Return the [x, y] coordinate for the center point of the cell that contains the specified text.  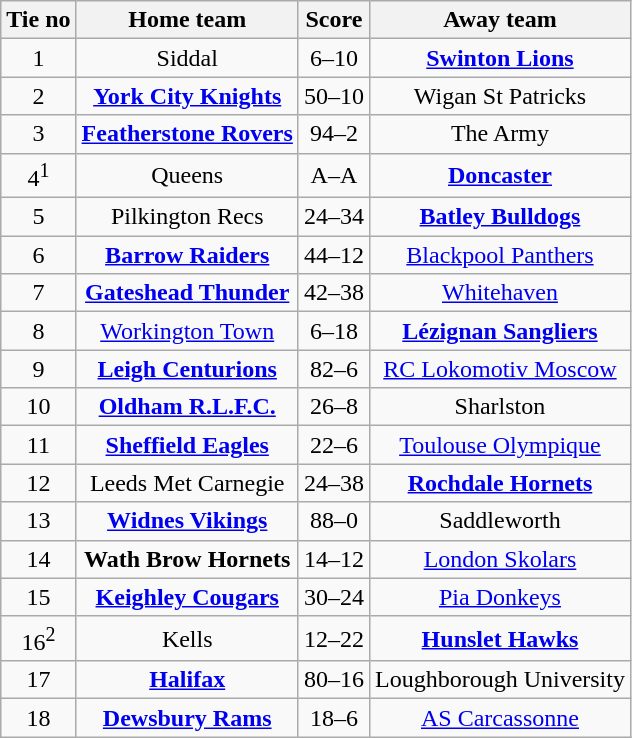
Dewsbury Rams [187, 718]
Pilkington Recs [187, 217]
15 [38, 597]
42–38 [334, 293]
Hunslet Hawks [500, 638]
The Army [500, 134]
York City Knights [187, 96]
26–8 [334, 407]
Sharlston [500, 407]
Home team [187, 20]
A–A [334, 176]
17 [38, 680]
6–18 [334, 331]
18–6 [334, 718]
RC Lokomotiv Moscow [500, 369]
Swinton Lions [500, 58]
Featherstone Rovers [187, 134]
Gateshead Thunder [187, 293]
24–38 [334, 483]
18 [38, 718]
Score [334, 20]
24–34 [334, 217]
30–24 [334, 597]
Siddal [187, 58]
1 [38, 58]
Leigh Centurions [187, 369]
50–10 [334, 96]
12–22 [334, 638]
22–6 [334, 445]
6–10 [334, 58]
44–12 [334, 255]
Saddleworth [500, 521]
Keighley Cougars [187, 597]
41 [38, 176]
Batley Bulldogs [500, 217]
Rochdale Hornets [500, 483]
Queens [187, 176]
Sheffield Eagles [187, 445]
11 [38, 445]
Halifax [187, 680]
Away team [500, 20]
13 [38, 521]
Wath Brow Hornets [187, 559]
Whitehaven [500, 293]
Kells [187, 638]
94–2 [334, 134]
Blackpool Panthers [500, 255]
82–6 [334, 369]
Barrow Raiders [187, 255]
9 [38, 369]
Toulouse Olympique [500, 445]
14–12 [334, 559]
AS Carcassonne [500, 718]
8 [38, 331]
Doncaster [500, 176]
Oldham R.L.F.C. [187, 407]
Wigan St Patricks [500, 96]
162 [38, 638]
14 [38, 559]
Leeds Met Carnegie [187, 483]
Tie no [38, 20]
Lézignan Sangliers [500, 331]
5 [38, 217]
Pia Donkeys [500, 597]
10 [38, 407]
Workington Town [187, 331]
Widnes Vikings [187, 521]
80–16 [334, 680]
2 [38, 96]
6 [38, 255]
Loughborough University [500, 680]
12 [38, 483]
7 [38, 293]
3 [38, 134]
88–0 [334, 521]
London Skolars [500, 559]
